Extract the [x, y] coordinate from the center of the cell holding the provided text.  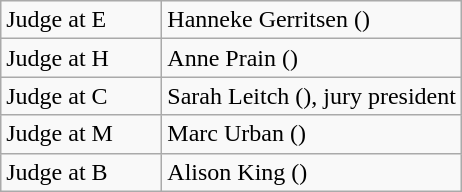
Marc Urban () [312, 134]
Judge at B [82, 172]
Sarah Leitch (), jury president [312, 96]
Judge at E [82, 20]
Judge at M [82, 134]
Hanneke Gerritsen () [312, 20]
Anne Prain () [312, 58]
Alison King () [312, 172]
Judge at H [82, 58]
Judge at C [82, 96]
